Return [x, y] of the center of cell containing provided text 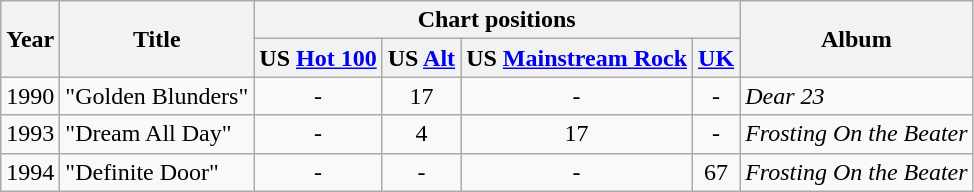
67 [716, 172]
Title [157, 39]
Dear 23 [856, 96]
Year [30, 39]
"Definite Door" [157, 172]
UK [716, 58]
US Hot 100 [318, 58]
US Mainstream Rock [577, 58]
4 [421, 134]
US Alt [421, 58]
1990 [30, 96]
Chart positions [497, 20]
1994 [30, 172]
1993 [30, 134]
Album [856, 39]
"Dream All Day" [157, 134]
"Golden Blunders" [157, 96]
